Detect which cell encompasses the target text, then output its (x, y) center coordinate. 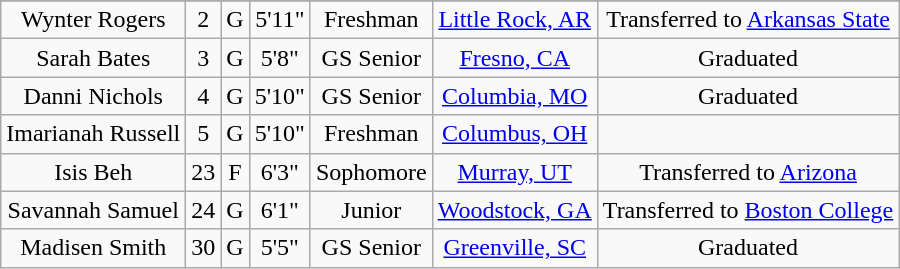
F (235, 172)
2 (204, 20)
Madisen Smith (94, 248)
Sophomore (371, 172)
6'1" (280, 210)
Murray, UT (514, 172)
24 (204, 210)
Savannah Samuel (94, 210)
Imarianah Russell (94, 134)
5'11" (280, 20)
Columbus, OH (514, 134)
Transferred to Arkansas State (748, 20)
Fresno, CA (514, 58)
Isis Beh (94, 172)
5 (204, 134)
23 (204, 172)
Danni Nichols (94, 96)
Woodstock, GA (514, 210)
Columbia, MO (514, 96)
Transferred to Boston College (748, 210)
5'8" (280, 58)
4 (204, 96)
Wynter Rogers (94, 20)
5'5" (280, 248)
6'3" (280, 172)
Transferred to Arizona (748, 172)
Junior (371, 210)
Sarah Bates (94, 58)
Little Rock, AR (514, 20)
30 (204, 248)
3 (204, 58)
Greenville, SC (514, 248)
